Detect which cell encompasses the target text, then output its [X, Y] center coordinate. 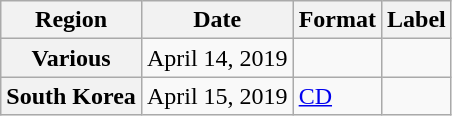
Various [72, 58]
Region [72, 20]
CD [337, 96]
April 14, 2019 [217, 58]
Label [416, 20]
April 15, 2019 [217, 96]
South Korea [72, 96]
Format [337, 20]
Date [217, 20]
